Return (X, Y) of the center of cell containing provided text 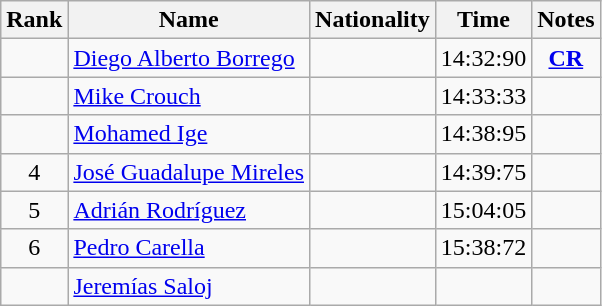
Diego Alberto Borrego (189, 58)
5 (34, 210)
Mohamed Ige (189, 134)
Jeremías Saloj (189, 286)
6 (34, 248)
José Guadalupe Mireles (189, 172)
Mike Crouch (189, 96)
15:04:05 (483, 210)
Pedro Carella (189, 248)
Adrián Rodríguez (189, 210)
15:38:72 (483, 248)
Time (483, 20)
CR (566, 58)
4 (34, 172)
14:32:90 (483, 58)
Nationality (373, 20)
14:39:75 (483, 172)
14:38:95 (483, 134)
Name (189, 20)
Rank (34, 20)
Notes (566, 20)
14:33:33 (483, 96)
